Capture the cell that displays the provided text and extract its [x, y] central coordinate. 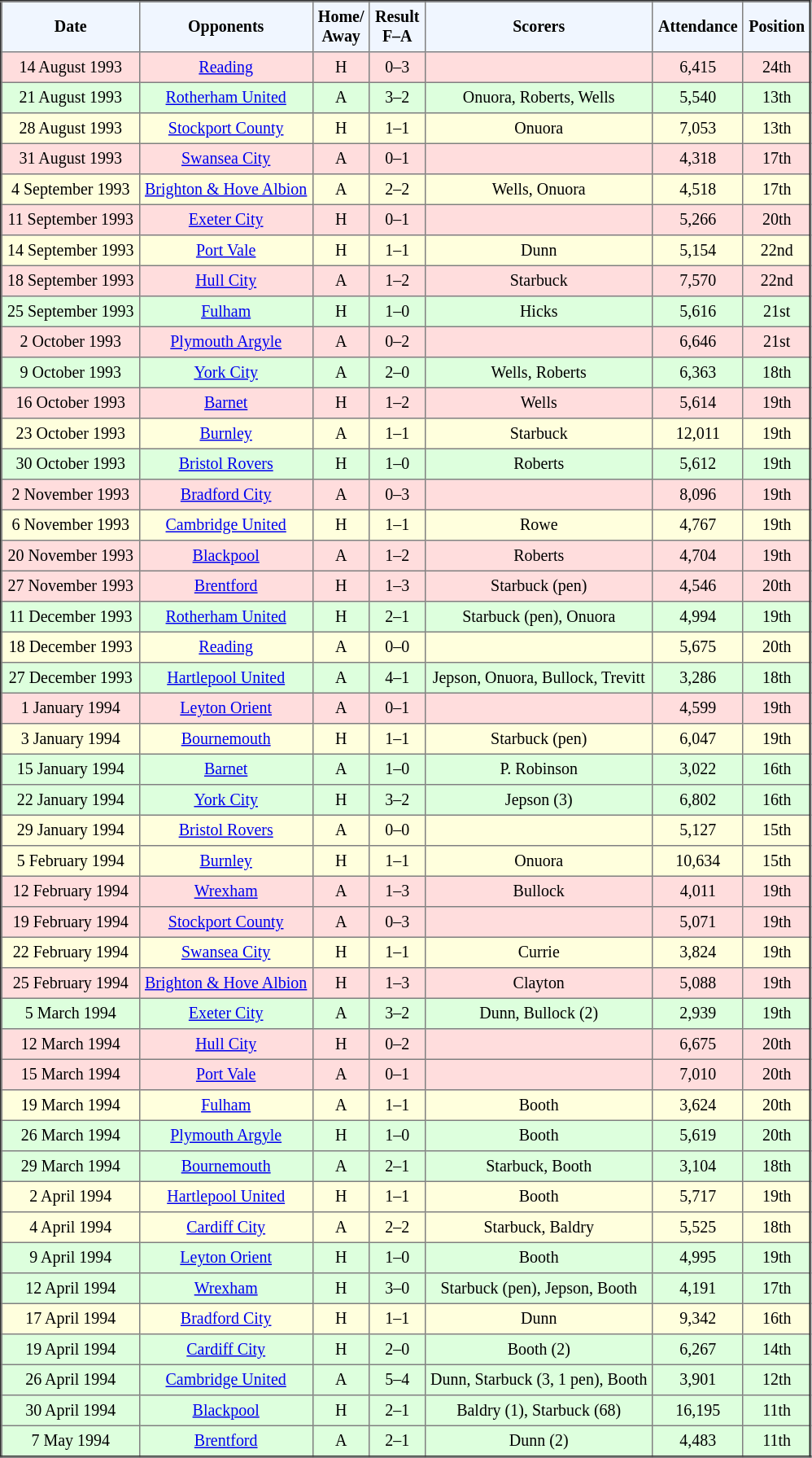
Scorers [539, 27]
6,267 [698, 1350]
19 April 1994 [71, 1350]
ResultF–A [397, 27]
Starbuck (pen), Onuora [539, 617]
Hicks [539, 312]
Clayton [539, 983]
26 April 1994 [71, 1380]
Date [71, 27]
28 August 1993 [71, 129]
30 October 1993 [71, 464]
8,096 [698, 495]
30 April 1994 [71, 1411]
3,104 [698, 1167]
11 December 1993 [71, 617]
4,995 [698, 1258]
Attendance [698, 27]
Wells [539, 403]
4,994 [698, 617]
Bullock [539, 891]
5,614 [698, 403]
5,127 [698, 830]
7,010 [698, 1075]
Baldry (1), Starbuck (68) [539, 1411]
5–4 [397, 1380]
3–0 [397, 1289]
4,704 [698, 556]
16,195 [698, 1411]
27 November 1993 [71, 586]
9 October 1993 [71, 373]
Wells, Onuora [539, 190]
6,675 [698, 1044]
12 March 1994 [71, 1044]
3,286 [698, 678]
Starbuck, Booth [539, 1167]
Dunn (2) [539, 1441]
22 January 1994 [71, 800]
5,154 [698, 251]
20 November 1993 [71, 556]
4–1 [397, 678]
12 February 1994 [71, 891]
Currie [539, 952]
5,266 [698, 220]
14 September 1993 [71, 251]
4,191 [698, 1289]
3,824 [698, 952]
19 March 1994 [71, 1106]
3,901 [698, 1380]
Jepson (3) [539, 800]
4,011 [698, 891]
5 March 1994 [71, 1014]
7,053 [698, 129]
Wells, Roberts [539, 373]
12th [776, 1380]
Booth (2) [539, 1350]
4,318 [698, 159]
4,546 [698, 586]
4 April 1994 [71, 1228]
4,599 [698, 708]
25 September 1993 [71, 312]
21 August 1993 [71, 98]
15 March 1994 [71, 1075]
Starbuck, Baldry [539, 1228]
22 February 1994 [71, 952]
P. Robinson [539, 769]
5,612 [698, 464]
26 March 1994 [71, 1136]
5,071 [698, 922]
7,570 [698, 281]
Opponents [226, 27]
4,767 [698, 525]
2 October 1993 [71, 342]
6,363 [698, 373]
16 October 1993 [71, 403]
7 May 1994 [71, 1441]
15 January 1994 [71, 769]
17 April 1994 [71, 1319]
18 December 1993 [71, 647]
4,483 [698, 1441]
5,616 [698, 312]
29 January 1994 [71, 830]
10,634 [698, 861]
14th [776, 1350]
12 April 1994 [71, 1289]
2 November 1993 [71, 495]
5,088 [698, 983]
19 February 1994 [71, 922]
Dunn, Bullock (2) [539, 1014]
3,624 [698, 1106]
Onuora, Roberts, Wells [539, 98]
24th [776, 68]
25 February 1994 [71, 983]
4 September 1993 [71, 190]
5,675 [698, 647]
1 January 1994 [71, 708]
Rowe [539, 525]
6 November 1993 [71, 525]
2 April 1994 [71, 1197]
5,525 [698, 1228]
4,518 [698, 190]
6,047 [698, 739]
9 April 1994 [71, 1258]
6,646 [698, 342]
6,415 [698, 68]
Starbuck (pen), Jepson, Booth [539, 1289]
Jepson, Onuora, Bullock, Trevitt [539, 678]
12,011 [698, 434]
5 February 1994 [71, 861]
5,717 [698, 1197]
31 August 1993 [71, 159]
29 March 1994 [71, 1167]
3,022 [698, 769]
11 September 1993 [71, 220]
Home/Away [341, 27]
18 September 1993 [71, 281]
Position [776, 27]
3 January 1994 [71, 739]
Dunn, Starbuck (3, 1 pen), Booth [539, 1380]
27 December 1993 [71, 678]
5,540 [698, 98]
9,342 [698, 1319]
14 August 1993 [71, 68]
23 October 1993 [71, 434]
6,802 [698, 800]
2,939 [698, 1014]
5,619 [698, 1136]
